Find where the given text appears and provide that cell's center as (X, Y) coordinate. 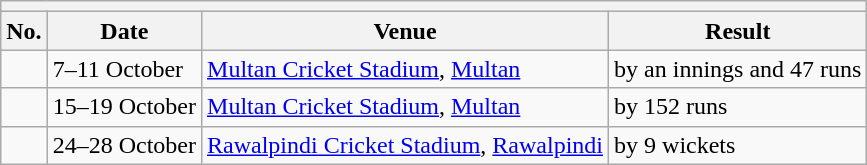
Rawalpindi Cricket Stadium, Rawalpindi (406, 145)
15–19 October (124, 107)
Venue (406, 31)
by an innings and 47 runs (738, 69)
Date (124, 31)
No. (24, 31)
by 152 runs (738, 107)
7–11 October (124, 69)
Result (738, 31)
by 9 wickets (738, 145)
24–28 October (124, 145)
